Locate the cell with the specified text and output its [x, y] center coordinate. 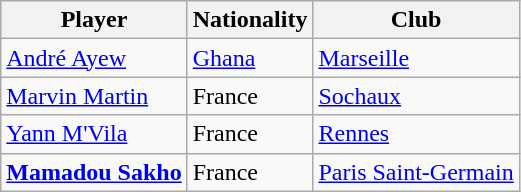
Marvin Martin [94, 96]
Ghana [250, 58]
Paris Saint-Germain [416, 172]
Mamadou Sakho [94, 172]
Sochaux [416, 96]
André Ayew [94, 58]
Rennes [416, 134]
Club [416, 20]
Marseille [416, 58]
Nationality [250, 20]
Player [94, 20]
Yann M'Vila [94, 134]
